Provide the (X, Y) coordinate of the cell's center where the given text is located.  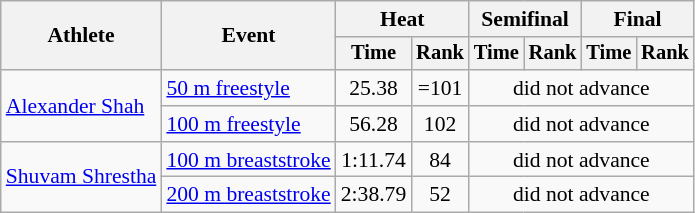
100 m breaststroke (248, 160)
Event (248, 36)
200 m breaststroke (248, 195)
25.38 (374, 88)
2:38.79 (374, 195)
50 m freestyle (248, 88)
52 (440, 195)
Athlete (82, 36)
102 (440, 124)
Heat (402, 19)
Shuvam Shrestha (82, 178)
84 (440, 160)
Alexander Shah (82, 106)
100 m freestyle (248, 124)
56.28 (374, 124)
=101 (440, 88)
Semifinal (525, 19)
Final (637, 19)
1:11.74 (374, 160)
